Determine the [x, y] coordinate at the center of the cell enclosing the given text.  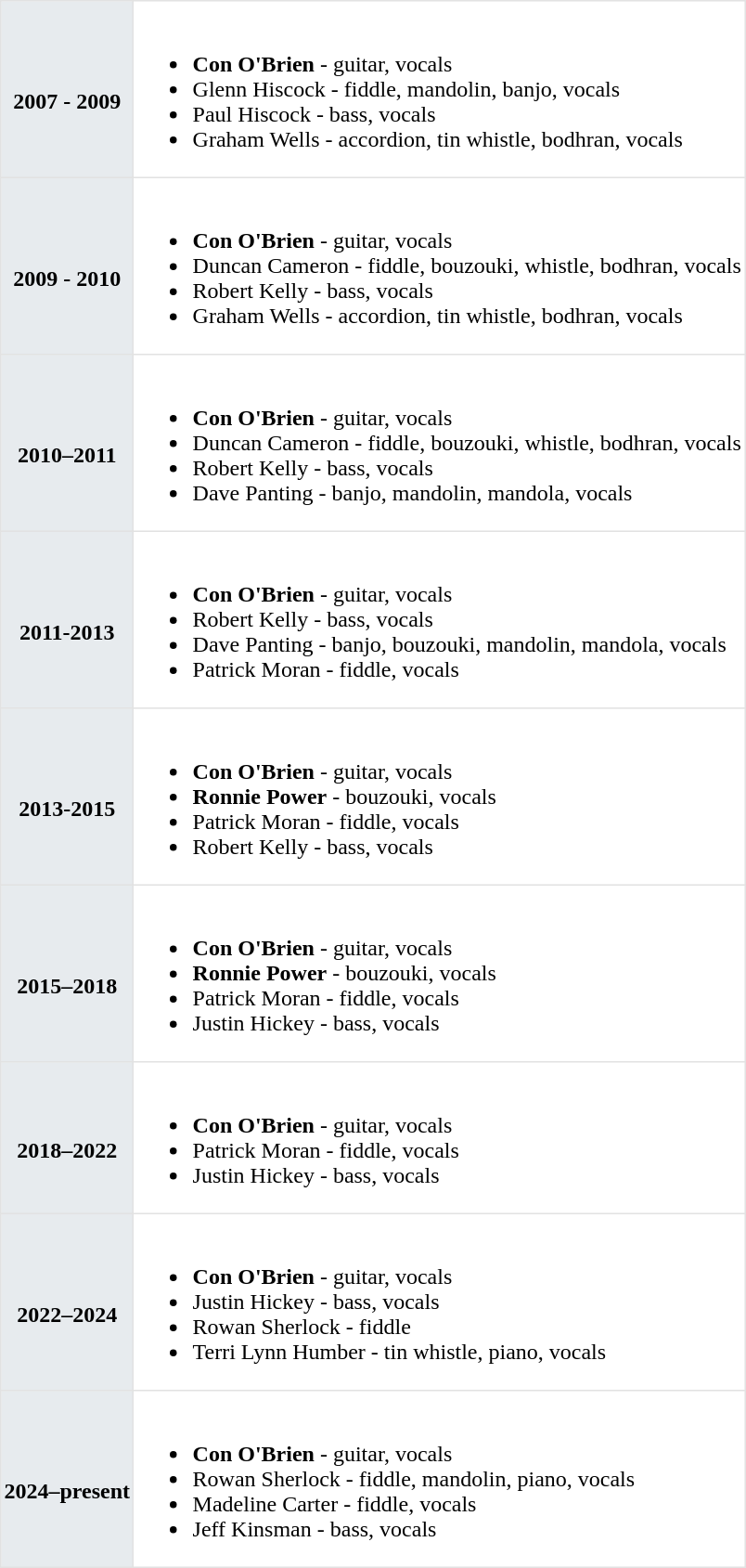
Con O'Brien - guitar, vocalsPatrick Moran - fiddle, vocalsJustin Hickey - bass, vocals [440, 1138]
2015–2018 [67, 973]
2009 - 2010 [67, 266]
2007 - 2009 [67, 89]
2013-2015 [67, 797]
Con O'Brien - guitar, vocalsRobert Kelly - bass, vocalsDave Panting - banjo, bouzouki, mandolin, mandola, vocalsPatrick Moran - fiddle, vocals [440, 619]
2018–2022 [67, 1138]
Con O'Brien - guitar, vocalsRowan Sherlock - fiddle, mandolin, piano, vocalsMadeline Carter - fiddle, vocalsJeff Kinsman - bass, vocals [440, 1479]
2024–present [67, 1479]
Con O'Brien - guitar, vocalsRonnie Power - bouzouki, vocalsPatrick Moran - fiddle, vocalsJustin Hickey - bass, vocals [440, 973]
2022–2024 [67, 1302]
2011-2013 [67, 619]
Con O'Brien - guitar, vocalsRonnie Power - bouzouki, vocalsPatrick Moran - fiddle, vocalsRobert Kelly - bass, vocals [440, 797]
Con O'Brien - guitar, vocalsJustin Hickey - bass, vocalsRowan Sherlock - fiddleTerri Lynn Humber - tin whistle, piano, vocals [440, 1302]
2010–2011 [67, 443]
